From the cell containing the given text, extract its center point as [x, y] coordinate. 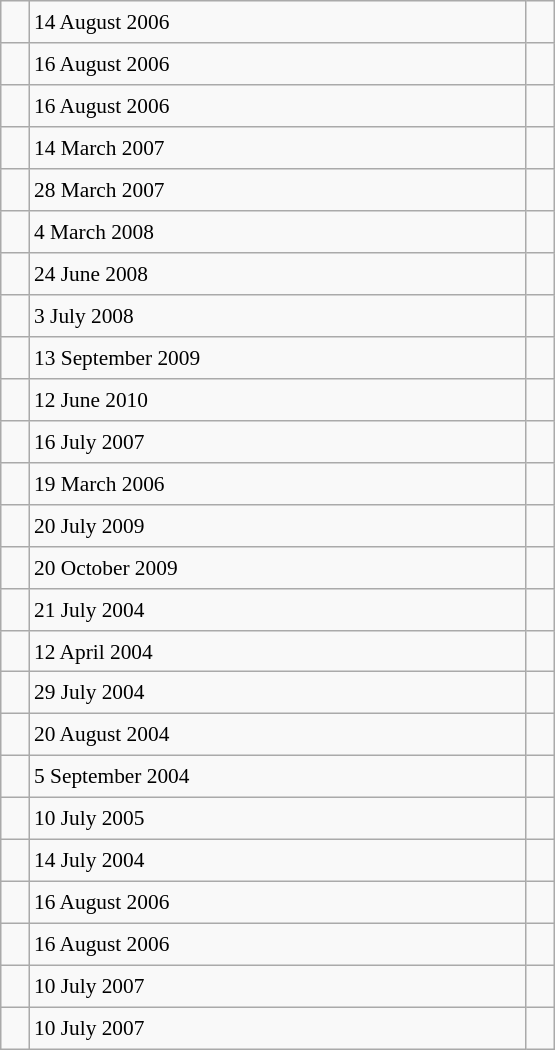
19 March 2006 [278, 483]
28 March 2007 [278, 190]
13 September 2009 [278, 358]
10 July 2005 [278, 819]
14 March 2007 [278, 148]
21 July 2004 [278, 609]
20 August 2004 [278, 735]
12 June 2010 [278, 399]
20 October 2009 [278, 567]
3 July 2008 [278, 316]
24 June 2008 [278, 274]
12 April 2004 [278, 651]
14 August 2006 [278, 22]
29 July 2004 [278, 693]
16 July 2007 [278, 441]
5 September 2004 [278, 777]
14 July 2004 [278, 861]
20 July 2009 [278, 525]
4 March 2008 [278, 232]
